Locate the cell with the specified text and output its [X, Y] center coordinate. 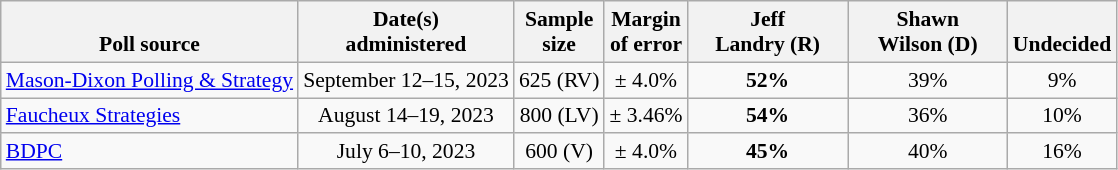
July 6–10, 2023 [406, 152]
Mason-Dixon Polling & Strategy [150, 80]
JeffLandry (R) [768, 32]
45% [768, 152]
39% [928, 80]
ShawnWilson (D) [928, 32]
Marginof error [646, 32]
800 (LV) [560, 116]
Date(s)administered [406, 32]
9% [1062, 80]
16% [1062, 152]
52% [768, 80]
54% [768, 116]
36% [928, 116]
40% [928, 152]
Samplesize [560, 32]
10% [1062, 116]
600 (V) [560, 152]
± 3.46% [646, 116]
BDPC [150, 152]
Faucheux Strategies [150, 116]
625 (RV) [560, 80]
August 14–19, 2023 [406, 116]
September 12–15, 2023 [406, 80]
Undecided [1062, 32]
Poll source [150, 32]
